From the cell containing the given text, extract its center point as (x, y) coordinate. 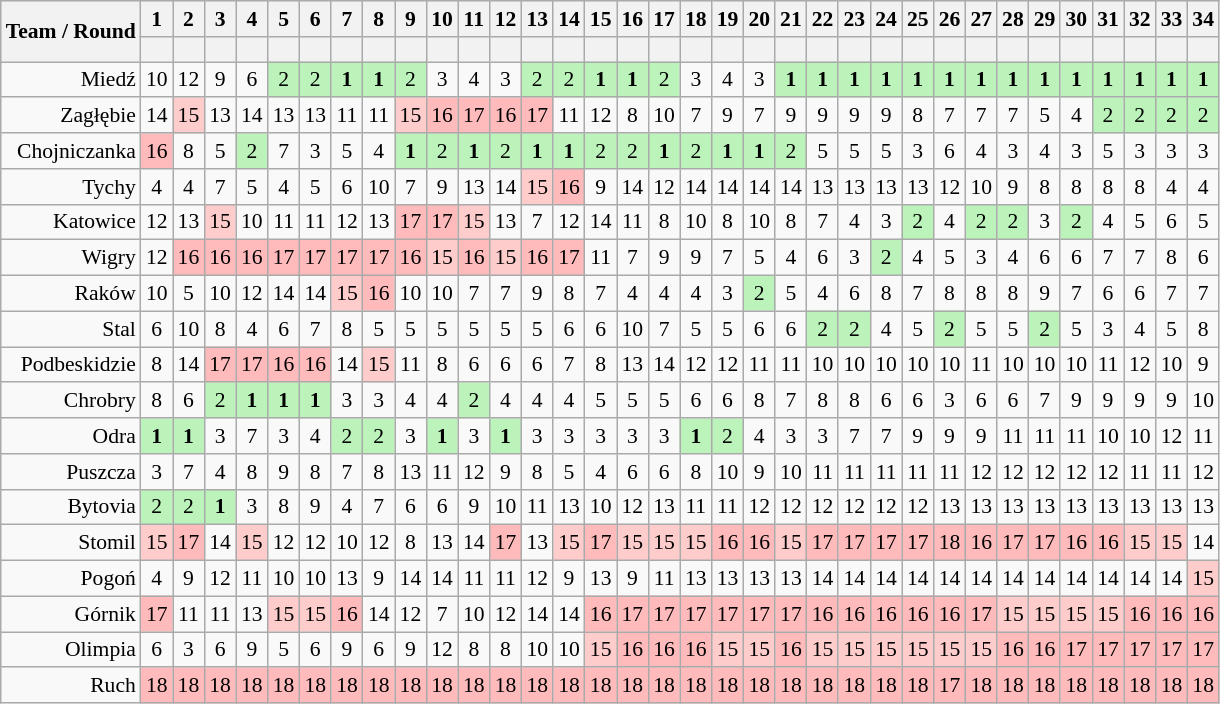
33 (1172, 19)
Zagłębie (71, 116)
Stal (71, 329)
26 (950, 19)
Bytovia (71, 507)
30 (1076, 19)
Olimpia (71, 650)
31 (1108, 19)
22 (823, 19)
23 (854, 19)
Wigry (71, 258)
19 (728, 19)
Puszcza (71, 472)
27 (981, 19)
Tychy (71, 187)
Pogoń (71, 579)
21 (791, 19)
Stomil (71, 543)
34 (1203, 19)
Odra (71, 436)
Chojniczanka (71, 151)
20 (759, 19)
32 (1140, 19)
Chrobry (71, 401)
29 (1045, 19)
Team / Round (71, 32)
Ruch (71, 686)
25 (918, 19)
Raków (71, 294)
Podbeskidzie (71, 365)
Miedź (71, 80)
28 (1013, 19)
24 (886, 19)
Katowice (71, 222)
Górnik (71, 614)
